Output the (X, Y) coordinate of the center of the cell containing the given text.  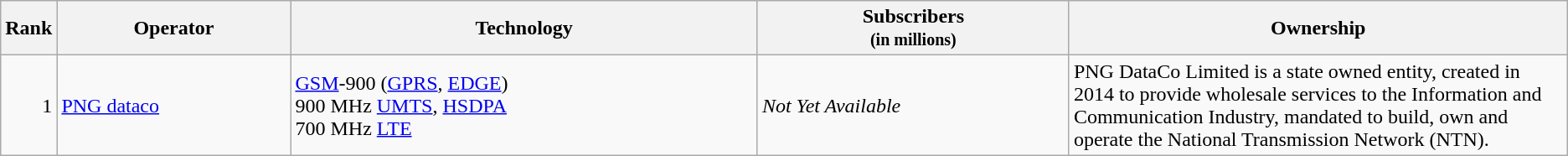
PNG dataco (174, 106)
Subscribers(in millions) (913, 29)
GSM-900 (GPRS, EDGE)900 MHz UMTS, HSDPA700 MHz LTE (524, 106)
Ownership (1318, 29)
Operator (174, 29)
1 (28, 106)
Not Yet Available (913, 106)
Rank (28, 29)
Technology (524, 29)
